Provide the [X, Y] coordinate of the cell's center where the given text is located.  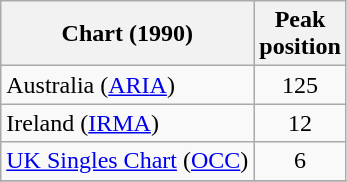
Peakposition [300, 34]
6 [300, 161]
12 [300, 123]
125 [300, 85]
UK Singles Chart (OCC) [128, 161]
Australia (ARIA) [128, 85]
Chart (1990) [128, 34]
Ireland (IRMA) [128, 123]
